Locate the cell with the specified text and output its (X, Y) center coordinate. 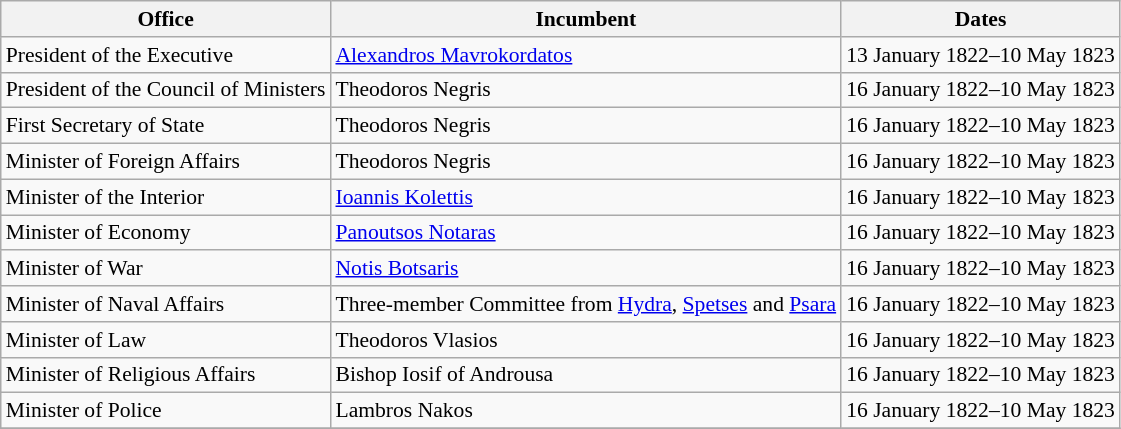
Minister of War (166, 269)
Office (166, 19)
Incumbent (586, 19)
Τhree-member Committee from Hydra, Spetses and Psara (586, 304)
President of the Executive (166, 55)
Dates (980, 19)
Minister of the Interior (166, 197)
Lambros Nakos (586, 411)
Theodoros Vlasios (586, 340)
Notis Botsaris (586, 269)
Minister of Economy (166, 233)
Minister of Law (166, 340)
13 January 1822–10 May 1823 (980, 55)
Alexandros Mavrokordatos (586, 55)
Minister of Naval Affairs (166, 304)
Panoutsos Notaras (586, 233)
Minister of Police (166, 411)
Minister of Religious Affairs (166, 375)
President of the Council of Ministers (166, 90)
Bishop Iosif of Androusa (586, 375)
Minister of Foreign Affairs (166, 162)
First Secretary of State (166, 126)
Ioannis Kolettis (586, 197)
